For the text-containing cell, return its midpoint in [X, Y] coordinate format. 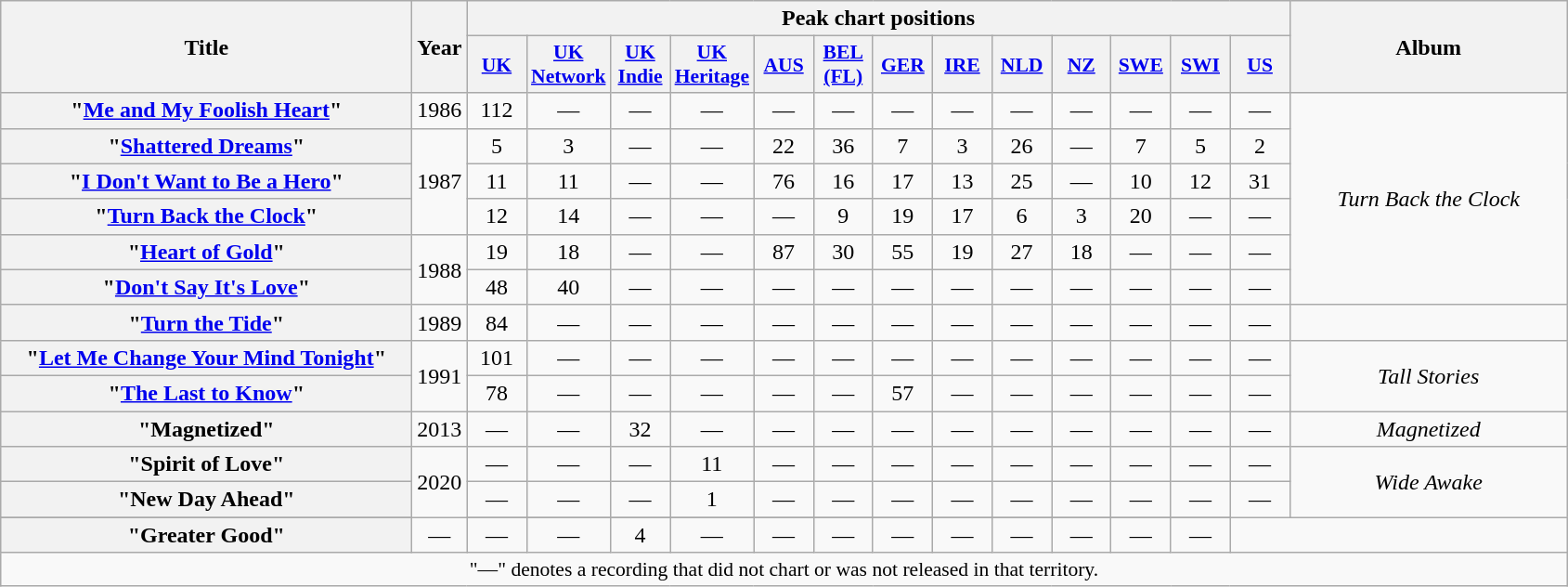
"Me and My Foolish Heart" [206, 111]
"Heart of Gold" [206, 252]
78 [497, 393]
UK Heritage [712, 65]
36 [843, 146]
BEL(FL) [843, 65]
"Spirit of Love" [206, 464]
32 [640, 428]
2 [1260, 146]
"Greater Good" [206, 535]
SWE [1141, 65]
Wide Awake [1428, 482]
1988 [440, 269]
31 [1260, 181]
22 [784, 146]
84 [497, 322]
48 [497, 287]
4 [640, 535]
13 [962, 181]
10 [1141, 181]
"Turn Back the Clock" [206, 216]
UK Network [568, 65]
"Magnetized" [206, 428]
57 [902, 393]
87 [784, 252]
Album [1428, 46]
Turn Back the Clock [1428, 199]
2013 [440, 428]
"Don't Say It's Love" [206, 287]
16 [843, 181]
9 [843, 216]
UK [497, 65]
2020 [440, 482]
1987 [440, 181]
NZ [1082, 65]
IRE [962, 65]
76 [784, 181]
1991 [440, 375]
Title [206, 46]
1 [712, 500]
NLD [1022, 65]
"Let Me Change Your Mind Tonight" [206, 358]
1986 [440, 111]
1989 [440, 322]
14 [568, 216]
26 [1022, 146]
27 [1022, 252]
"The Last to Know" [206, 393]
Year [440, 46]
"Shattered Dreams" [206, 146]
Magnetized [1428, 428]
6 [1022, 216]
AUS [784, 65]
40 [568, 287]
GER [902, 65]
25 [1022, 181]
"I Don't Want to Be a Hero" [206, 181]
20 [1141, 216]
UK Indie [640, 65]
101 [497, 358]
55 [902, 252]
"—" denotes a recording that did not chart or was not released in that territory. [784, 569]
Peak chart positions [878, 19]
Tall Stories [1428, 375]
SWI [1200, 65]
"Turn the Tide" [206, 322]
US [1260, 65]
30 [843, 252]
112 [497, 111]
"New Day Ahead" [206, 500]
